Find where the given text appears and provide that cell's center as (X, Y) coordinate. 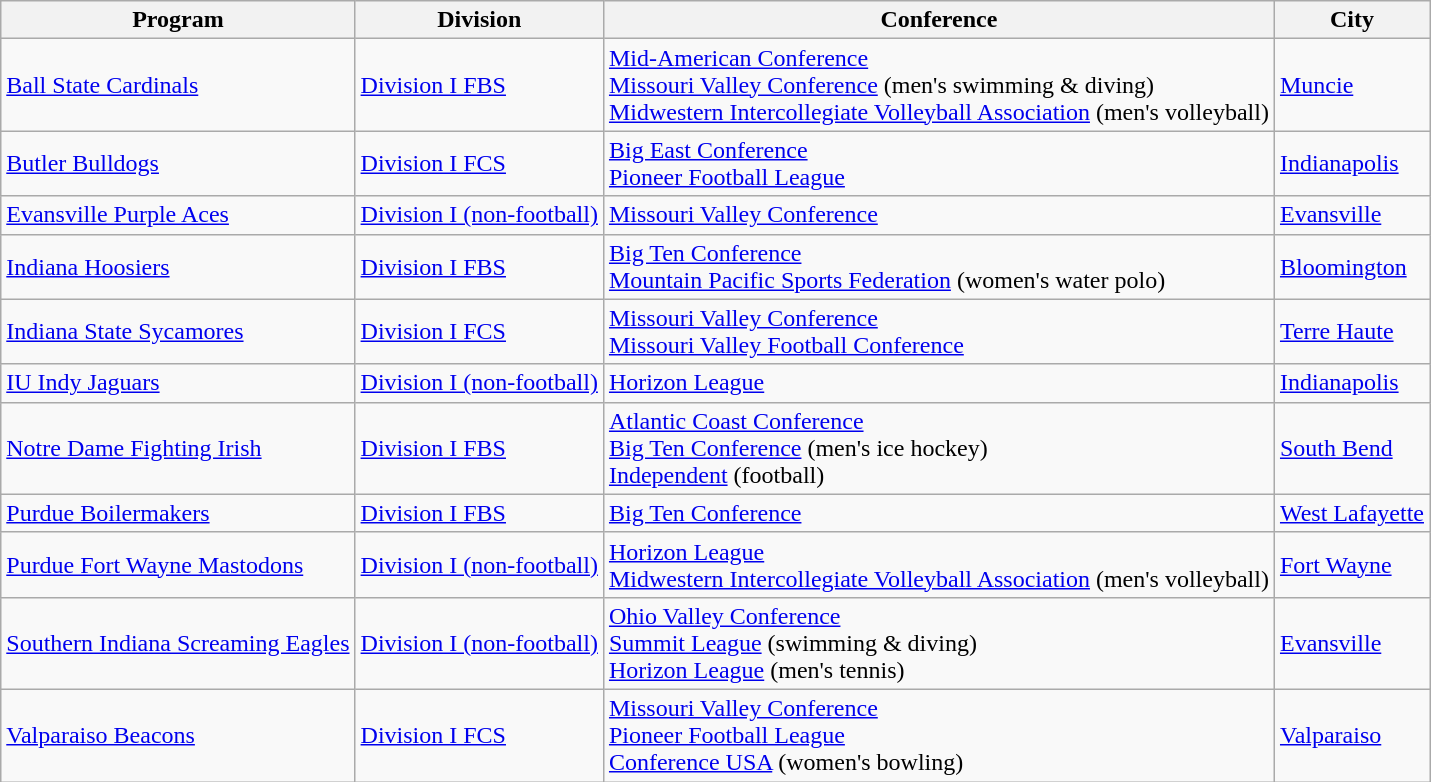
Big Ten ConferenceMountain Pacific Sports Federation (women's water polo) (938, 266)
West Lafayette (1352, 513)
Fort Wayne (1352, 564)
City (1352, 20)
Program (178, 20)
Missouri Valley Conference (938, 215)
Notre Dame Fighting Irish (178, 448)
Conference (938, 20)
Butler Bulldogs (178, 164)
Ball State Cardinals (178, 85)
Purdue Fort Wayne Mastodons (178, 564)
Missouri Valley ConferencePioneer Football LeagueConference USA (women's bowling) (938, 735)
Muncie (1352, 85)
Ohio Valley ConferenceSummit League (swimming & diving)Horizon League (men's tennis) (938, 643)
Southern Indiana Screaming Eagles (178, 643)
Evansville Purple Aces (178, 215)
Valparaiso (1352, 735)
Atlantic Coast ConferenceBig Ten Conference (men's ice hockey)Independent (football) (938, 448)
Indiana Hoosiers (178, 266)
Terre Haute (1352, 332)
Bloomington (1352, 266)
Division (479, 20)
Horizon League (938, 383)
Missouri Valley ConferenceMissouri Valley Football Conference (938, 332)
Indiana State Sycamores (178, 332)
Horizon LeagueMidwestern Intercollegiate Volleyball Association (men's volleyball) (938, 564)
IU Indy Jaguars (178, 383)
Purdue Boilermakers (178, 513)
Big Ten Conference (938, 513)
Valparaiso Beacons (178, 735)
Big East ConferencePioneer Football League (938, 164)
Mid-American ConferenceMissouri Valley Conference (men's swimming & diving)Midwestern Intercollegiate Volleyball Association (men's volleyball) (938, 85)
South Bend (1352, 448)
